Extract the (x, y) coordinate from the center of the cell holding the provided text.  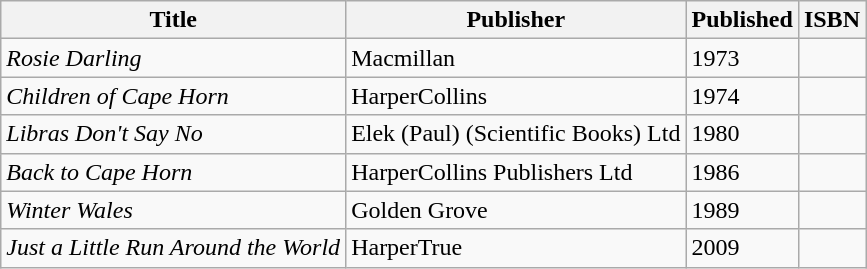
ISBN (832, 20)
Macmillan (516, 58)
Children of Cape Horn (174, 96)
1973 (742, 58)
1974 (742, 96)
1989 (742, 210)
Rosie Darling (174, 58)
Elek (Paul) (Scientific Books) Ltd (516, 134)
Golden Grove (516, 210)
1980 (742, 134)
1986 (742, 172)
HarperCollins Publishers Ltd (516, 172)
Title (174, 20)
Back to Cape Horn (174, 172)
Just a Little Run Around the World (174, 248)
HarperCollins (516, 96)
Libras Don't Say No (174, 134)
Published (742, 20)
HarperTrue (516, 248)
Winter Wales (174, 210)
Publisher (516, 20)
2009 (742, 248)
